Provide the [X, Y] coordinate of the cell's center where the given text is located.  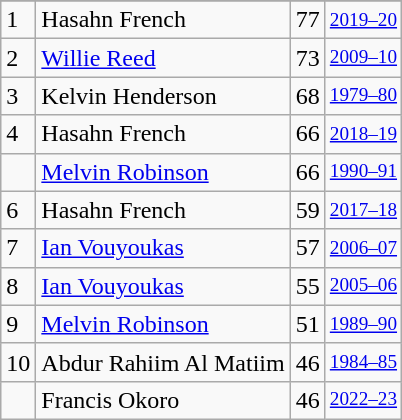
2 [18, 58]
2022–23 [363, 400]
Francis Okoro [163, 400]
2009–10 [363, 58]
1 [18, 20]
1984–85 [363, 362]
4 [18, 134]
9 [18, 324]
Kelvin Henderson [163, 96]
2018–19 [363, 134]
68 [308, 96]
2019–20 [363, 20]
1979–80 [363, 96]
1990–91 [363, 172]
2005–06 [363, 286]
3 [18, 96]
2017–18 [363, 210]
7 [18, 248]
73 [308, 58]
Abdur Rahiim Al Matiim [163, 362]
6 [18, 210]
8 [18, 286]
10 [18, 362]
1989–90 [363, 324]
55 [308, 286]
51 [308, 324]
59 [308, 210]
Willie Reed [163, 58]
2006–07 [363, 248]
57 [308, 248]
77 [308, 20]
